Determine the (X, Y) coordinate at the center of the cell enclosing the given text.  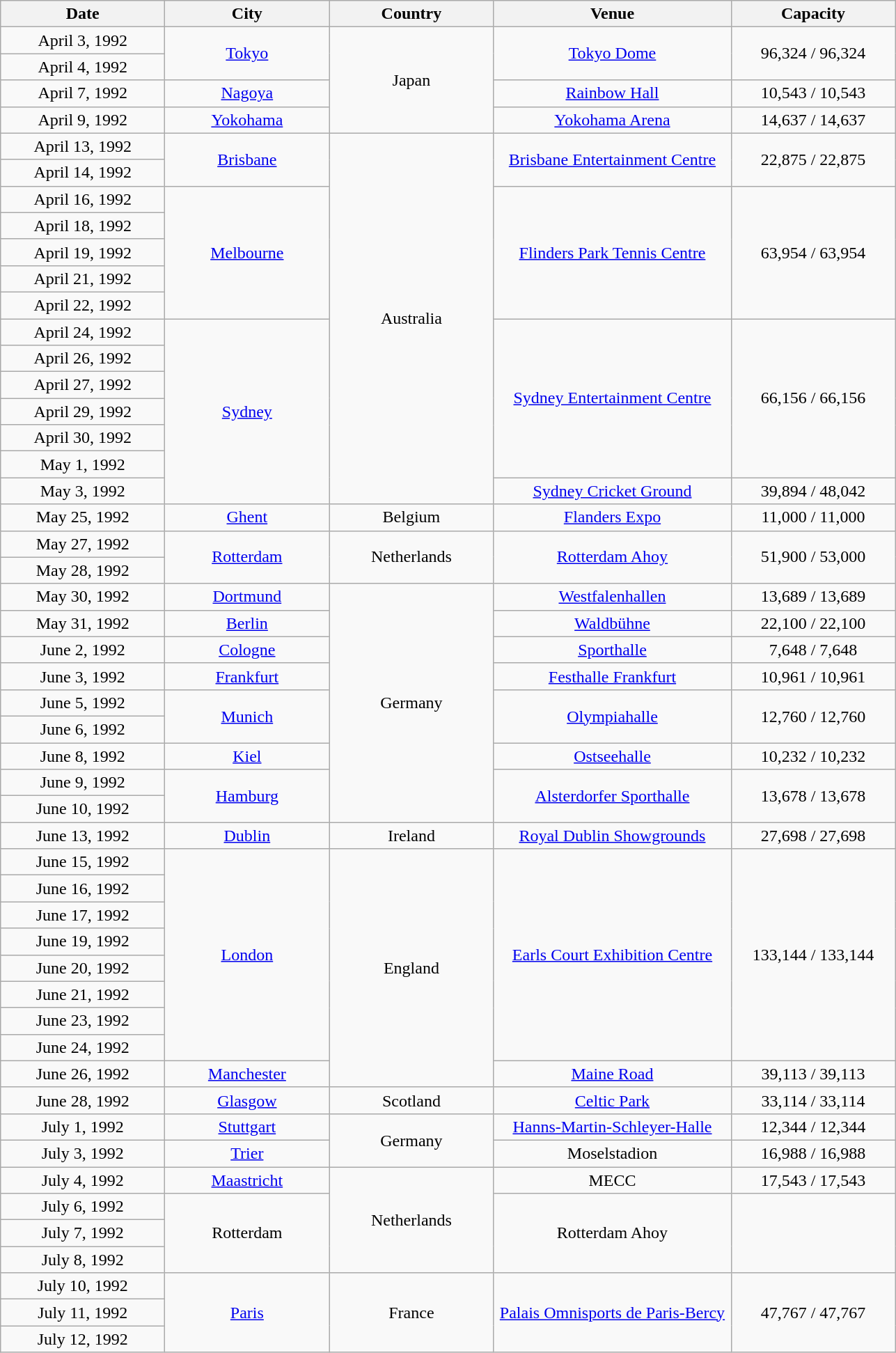
Nagoya (247, 93)
April 13, 1992 (83, 146)
22,100 / 22,100 (813, 623)
MECC (613, 1180)
Royal Dublin Showgrounds (613, 836)
Yokohama (247, 120)
13,678 / 13,678 (813, 796)
Frankfurt (247, 676)
England (411, 968)
April 18, 1992 (83, 226)
14,637 / 14,637 (813, 120)
Moselstadion (613, 1153)
May 27, 1992 (83, 544)
96,324 / 96,324 (813, 54)
Manchester (247, 1074)
Ghent (247, 517)
Berlin (247, 623)
51,900 / 53,000 (813, 557)
47,767 / 47,767 (813, 1313)
Maastricht (247, 1180)
July 4, 1992 (83, 1180)
Olympiahalle (613, 716)
39,894 / 48,042 (813, 491)
June 16, 1992 (83, 889)
July 10, 1992 (83, 1286)
Sydney Entertainment Centre (613, 398)
April 21, 1992 (83, 279)
June 19, 1992 (83, 941)
Sydney Cricket Ground (613, 491)
Tokyo Dome (613, 54)
Waldbühne (613, 623)
France (411, 1313)
Ostseehalle (613, 756)
April 24, 1992 (83, 332)
Belgium (411, 517)
June 20, 1992 (83, 968)
April 30, 1992 (83, 438)
June 23, 1992 (83, 1021)
June 26, 1992 (83, 1074)
May 30, 1992 (83, 597)
April 29, 1992 (83, 412)
Cologne (247, 650)
Flinders Park Tennis Centre (613, 252)
Trier (247, 1153)
Glasgow (247, 1100)
City (247, 14)
22,875 / 22,875 (813, 159)
Sydney (247, 412)
June 15, 1992 (83, 862)
10,232 / 10,232 (813, 756)
Hamburg (247, 796)
12,760 / 12,760 (813, 716)
Date (83, 14)
Venue (613, 14)
10,543 / 10,543 (813, 93)
Festhalle Frankfurt (613, 676)
June 24, 1992 (83, 1047)
Westfalenhallen (613, 597)
July 6, 1992 (83, 1207)
London (247, 955)
June 2, 1992 (83, 650)
April 27, 1992 (83, 385)
Celtic Park (613, 1100)
July 1, 1992 (83, 1127)
April 22, 1992 (83, 305)
April 26, 1992 (83, 359)
Sporthalle (613, 650)
Maine Road (613, 1074)
June 17, 1992 (83, 915)
May 3, 1992 (83, 491)
June 28, 1992 (83, 1100)
12,344 / 12,344 (813, 1127)
July 7, 1992 (83, 1233)
Rainbow Hall (613, 93)
33,114 / 33,114 (813, 1100)
Tokyo (247, 54)
April 19, 1992 (83, 252)
May 25, 1992 (83, 517)
Capacity (813, 14)
Ireland (411, 836)
133,144 / 133,144 (813, 955)
May 28, 1992 (83, 570)
Country (411, 14)
July 12, 1992 (83, 1339)
7,648 / 7,648 (813, 650)
Brisbane (247, 159)
June 13, 1992 (83, 836)
June 3, 1992 (83, 676)
April 9, 1992 (83, 120)
July 8, 1992 (83, 1260)
Yokohama Arena (613, 120)
Hanns-Martin-Schleyer-Halle (613, 1127)
13,689 / 13,689 (813, 597)
16,988 / 16,988 (813, 1153)
Munich (247, 716)
Earls Court Exhibition Centre (613, 955)
June 6, 1992 (83, 729)
63,954 / 63,954 (813, 252)
April 4, 1992 (83, 67)
Stuttgart (247, 1127)
June 10, 1992 (83, 809)
Palais Omnisports de Paris-Bercy (613, 1313)
Kiel (247, 756)
Alsterdorfer Sporthalle (613, 796)
39,113 / 39,113 (813, 1074)
June 21, 1992 (83, 994)
27,698 / 27,698 (813, 836)
Dortmund (247, 597)
Dublin (247, 836)
Flanders Expo (613, 517)
May 1, 1992 (83, 464)
June 5, 1992 (83, 703)
17,543 / 17,543 (813, 1180)
April 16, 1992 (83, 199)
June 9, 1992 (83, 783)
Japan (411, 80)
Scotland (411, 1100)
April 3, 1992 (83, 40)
April 7, 1992 (83, 93)
July 11, 1992 (83, 1313)
66,156 / 66,156 (813, 398)
April 14, 1992 (83, 173)
11,000 / 11,000 (813, 517)
July 3, 1992 (83, 1153)
Melbourne (247, 252)
June 8, 1992 (83, 756)
May 31, 1992 (83, 623)
Australia (411, 319)
Paris (247, 1313)
10,961 / 10,961 (813, 676)
Brisbane Entertainment Centre (613, 159)
